Determine the [X, Y] coordinate at the center of the cell enclosing the given text.  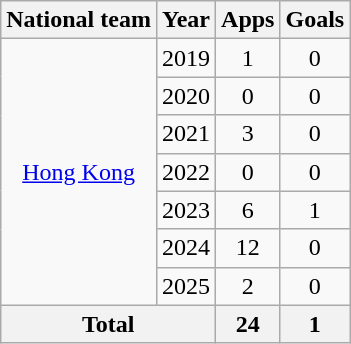
24 [248, 324]
2024 [186, 248]
2023 [186, 210]
2021 [186, 134]
Total [108, 324]
Hong Kong [79, 172]
Year [186, 20]
6 [248, 210]
12 [248, 248]
2020 [186, 96]
2022 [186, 172]
2025 [186, 286]
Goals [315, 20]
Apps [248, 20]
2019 [186, 58]
2 [248, 286]
3 [248, 134]
National team [79, 20]
